Return the [X, Y] coordinate for the center point of the cell that contains the specified text.  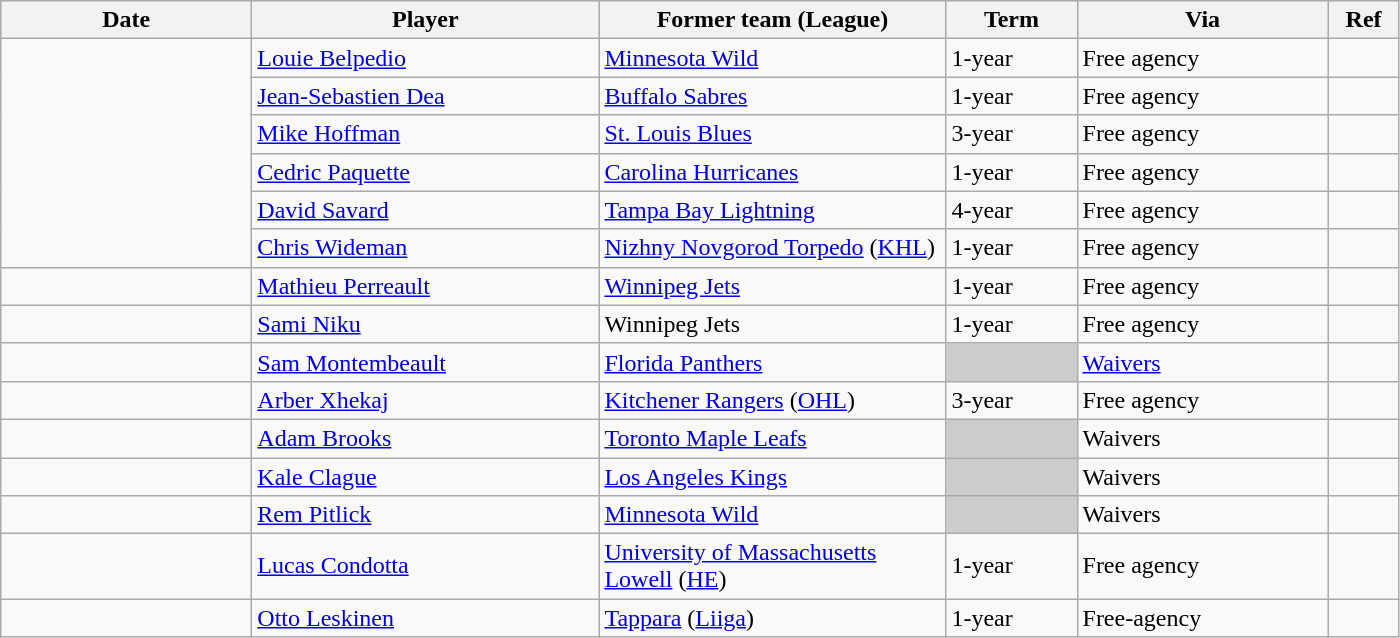
Adam Brooks [426, 438]
Tappara (Liiga) [772, 618]
Buffalo Sabres [772, 96]
Mike Hoffman [426, 134]
University of Massachusetts Lowell (HE) [772, 566]
Tampa Bay Lightning [772, 210]
Rem Pitlick [426, 515]
Toronto Maple Leafs [772, 438]
Nizhny Novgorod Torpedo (KHL) [772, 248]
4-year [1012, 210]
Kale Clague [426, 477]
Via [1202, 20]
Cedric Paquette [426, 172]
St. Louis Blues [772, 134]
Former team (League) [772, 20]
Arber Xhekaj [426, 400]
Carolina Hurricanes [772, 172]
Chris Wideman [426, 248]
David Savard [426, 210]
Sam Montembeault [426, 362]
Sami Niku [426, 324]
Mathieu Perreault [426, 286]
Ref [1364, 20]
Louie Belpedio [426, 58]
Jean-Sebastien Dea [426, 96]
Date [126, 20]
Florida Panthers [772, 362]
Kitchener Rangers (OHL) [772, 400]
Term [1012, 20]
Free-agency [1202, 618]
Lucas Condotta [426, 566]
Otto Leskinen [426, 618]
Los Angeles Kings [772, 477]
Player [426, 20]
